Identify which cell holds the provided text, then report its (X, Y) central coordinate. 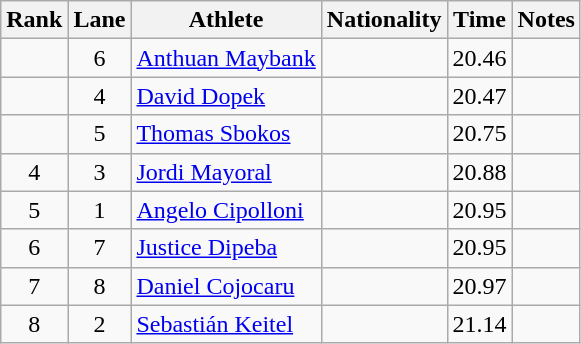
Notes (546, 20)
Thomas Sbokos (226, 134)
Jordi Mayoral (226, 172)
Nationality (384, 20)
20.97 (480, 286)
3 (100, 172)
20.88 (480, 172)
21.14 (480, 324)
Daniel Cojocaru (226, 286)
Time (480, 20)
20.47 (480, 96)
Rank (34, 20)
20.46 (480, 58)
Athlete (226, 20)
Sebastián Keitel (226, 324)
Angelo Cipolloni (226, 210)
Lane (100, 20)
Anthuan Maybank (226, 58)
1 (100, 210)
Justice Dipeba (226, 248)
20.75 (480, 134)
2 (100, 324)
David Dopek (226, 96)
